Locate the cell with the specified text and output its (X, Y) center coordinate. 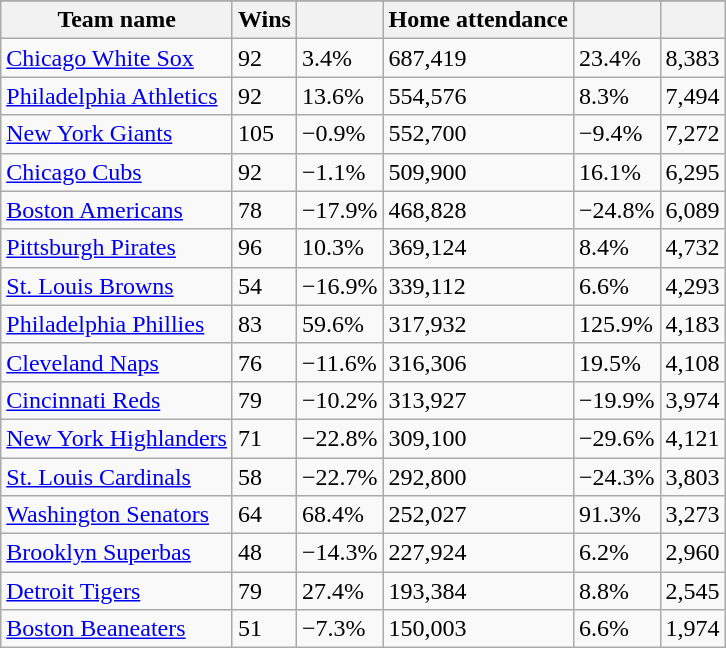
−24.8% (616, 210)
6,295 (692, 172)
2,545 (692, 591)
687,419 (478, 58)
468,828 (478, 210)
−0.9% (340, 134)
19.5% (616, 362)
−22.8% (340, 438)
78 (264, 210)
New York Highlanders (117, 438)
369,124 (478, 248)
4,732 (692, 248)
6.2% (616, 553)
105 (264, 134)
292,800 (478, 477)
54 (264, 286)
71 (264, 438)
−17.9% (340, 210)
−14.3% (340, 553)
Home attendance (478, 20)
51 (264, 629)
7,494 (692, 96)
4,121 (692, 438)
St. Louis Browns (117, 286)
316,306 (478, 362)
552,700 (478, 134)
−9.4% (616, 134)
Chicago Cubs (117, 172)
1,974 (692, 629)
Philadelphia Athletics (117, 96)
3,273 (692, 515)
Cincinnati Reds (117, 400)
4,108 (692, 362)
509,900 (478, 172)
91.3% (616, 515)
3,803 (692, 477)
3,974 (692, 400)
64 (264, 515)
Wins (264, 20)
76 (264, 362)
Boston Beaneaters (117, 629)
New York Giants (117, 134)
8,383 (692, 58)
Team name (117, 20)
317,932 (478, 324)
252,027 (478, 515)
−22.7% (340, 477)
8.3% (616, 96)
Chicago White Sox (117, 58)
10.3% (340, 248)
−1.1% (340, 172)
227,924 (478, 553)
150,003 (478, 629)
2,960 (692, 553)
Brooklyn Superbas (117, 553)
4,183 (692, 324)
193,384 (478, 591)
Washington Senators (117, 515)
Detroit Tigers (117, 591)
−29.6% (616, 438)
St. Louis Cardinals (117, 477)
4,293 (692, 286)
83 (264, 324)
−16.9% (340, 286)
6,089 (692, 210)
48 (264, 553)
Philadelphia Phillies (117, 324)
−10.2% (340, 400)
59.6% (340, 324)
−19.9% (616, 400)
23.4% (616, 58)
Cleveland Naps (117, 362)
313,927 (478, 400)
−7.3% (340, 629)
8.4% (616, 248)
27.4% (340, 591)
Pittsburgh Pirates (117, 248)
96 (264, 248)
68.4% (340, 515)
16.1% (616, 172)
125.9% (616, 324)
58 (264, 477)
339,112 (478, 286)
−11.6% (340, 362)
3.4% (340, 58)
7,272 (692, 134)
13.6% (340, 96)
554,576 (478, 96)
−24.3% (616, 477)
8.8% (616, 591)
309,100 (478, 438)
Boston Americans (117, 210)
